Capture the cell that displays the provided text and extract its (x, y) central coordinate. 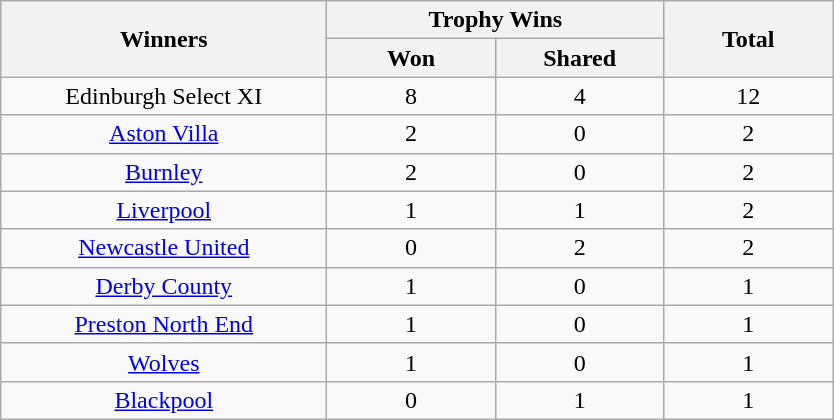
12 (748, 96)
Newcastle United (164, 248)
Won (412, 58)
Shared (580, 58)
Edinburgh Select XI (164, 96)
Preston North End (164, 324)
Wolves (164, 362)
Aston Villa (164, 134)
Blackpool (164, 400)
4 (580, 96)
Winners (164, 39)
Burnley (164, 172)
8 (412, 96)
Derby County (164, 286)
Total (748, 39)
Trophy Wins (496, 20)
Liverpool (164, 210)
